Provide the [X, Y] coordinate of the cell's center where the given text is located.  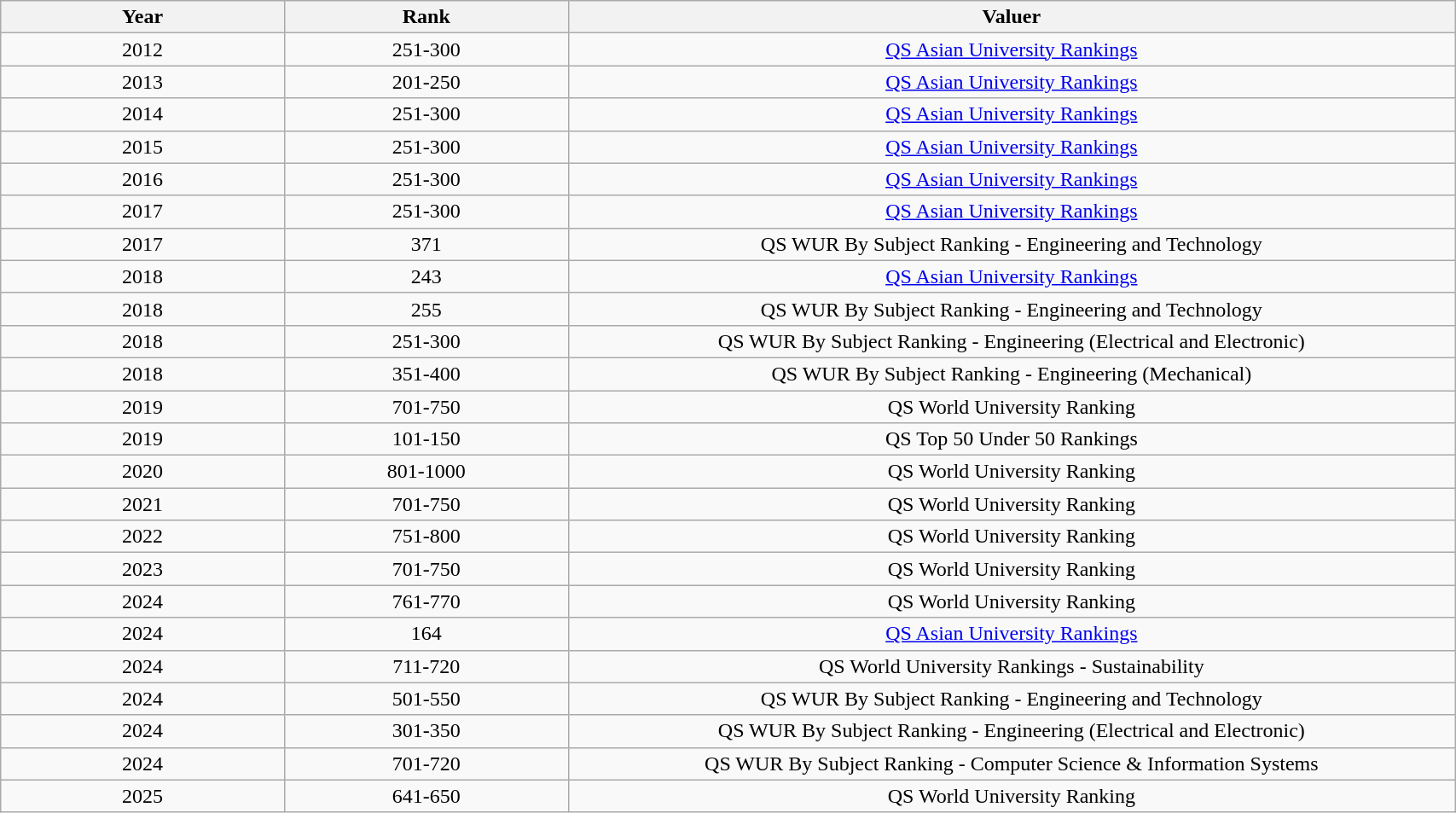
Rank [426, 17]
2013 [143, 82]
2020 [143, 472]
201-250 [426, 82]
243 [426, 276]
751-800 [426, 537]
2015 [143, 147]
501-550 [426, 699]
2023 [143, 569]
761-770 [426, 601]
351-400 [426, 374]
701-720 [426, 764]
2016 [143, 179]
2021 [143, 504]
371 [426, 244]
2014 [143, 114]
164 [426, 634]
2012 [143, 49]
2022 [143, 537]
QS WUR By Subject Ranking - Computer Science & Information Systems [1012, 764]
255 [426, 309]
QS Top 50 Under 50 Rankings [1012, 439]
301-350 [426, 731]
Year [143, 17]
QS World University Rankings - Sustainability [1012, 666]
101-150 [426, 439]
Valuer [1012, 17]
2025 [143, 796]
QS WUR By Subject Ranking - Engineering (Mechanical) [1012, 374]
641-650 [426, 796]
711-720 [426, 666]
801-1000 [426, 472]
